Return the [x, y] coordinate for the center point of the cell that contains the specified text.  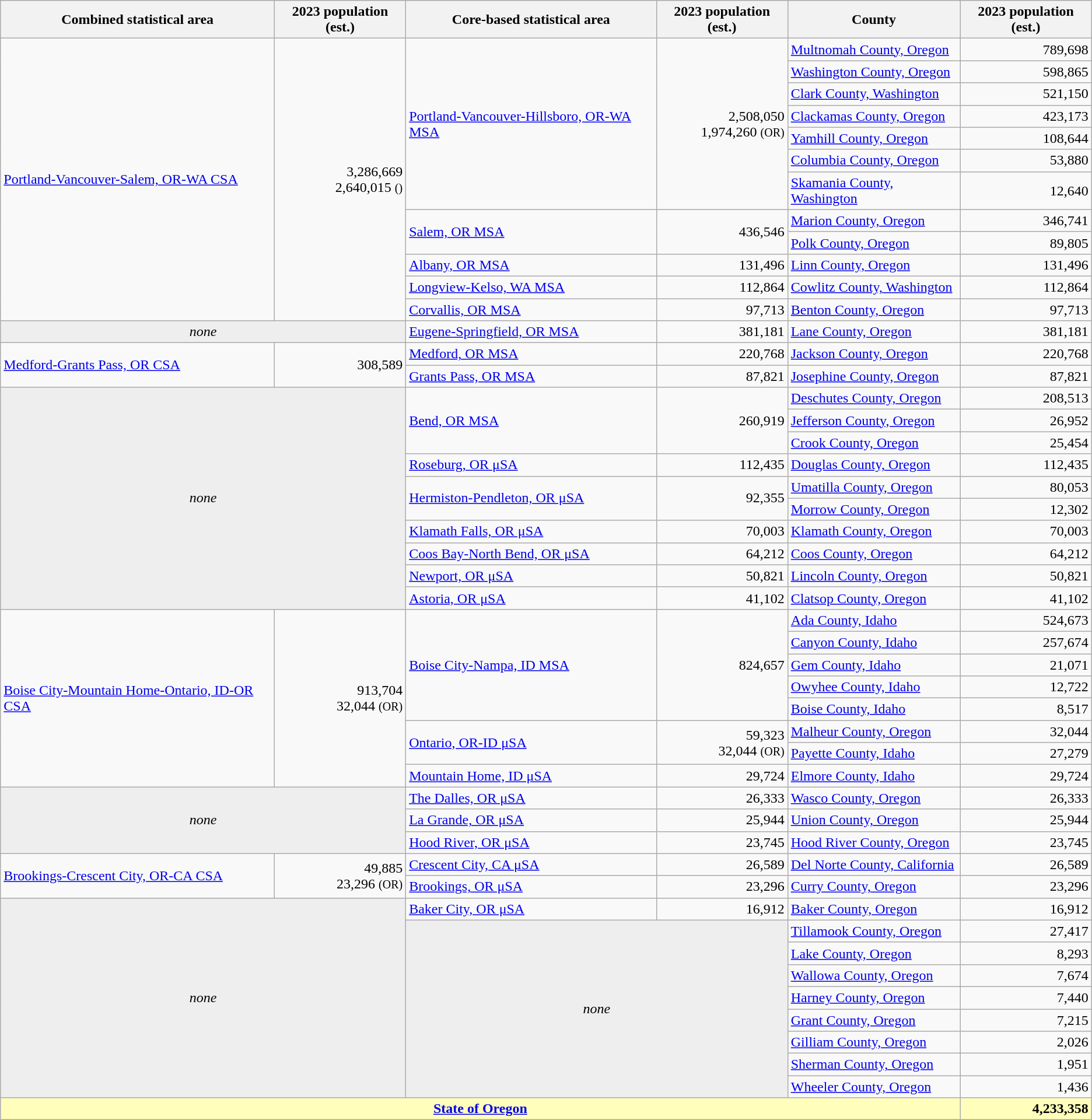
Brookings-Crescent City, OR-CA CSA [138, 876]
7,215 [1025, 1020]
32,044 [1025, 731]
1,951 [1025, 1065]
Longview-Kelso, WA MSA [531, 287]
913,70432,044 (OR) [339, 698]
Multnomah County, Oregon [874, 50]
Crescent City, CA μSA [531, 864]
2,026 [1025, 1042]
12,640 [1025, 190]
Lake County, Oregon [874, 953]
3,286,6692,640,015 () [339, 180]
208,513 [1025, 398]
Baker County, Oregon [874, 909]
Linn County, Oregon [874, 265]
Columbia County, Oregon [874, 160]
Skamania County, Washington [874, 190]
Boise City-Mountain Home-Ontario, ID-OR CSA [138, 698]
Curry County, Oregon [874, 887]
Hood River County, Oregon [874, 842]
Malheur County, Oregon [874, 731]
89,805 [1025, 243]
Deschutes County, Oregon [874, 398]
4,233,358 [1025, 1109]
Astoria, OR μSA [531, 598]
8,517 [1025, 709]
Polk County, Oregon [874, 243]
308,589 [339, 365]
Crook County, Oregon [874, 443]
Ontario, OR-ID μSA [531, 743]
Harney County, Oregon [874, 998]
Benton County, Oregon [874, 310]
Josephine County, Oregon [874, 376]
County [874, 20]
49,88523,296 (OR) [339, 876]
Gilliam County, Oregon [874, 1042]
Ada County, Idaho [874, 620]
524,673 [1025, 620]
Lane County, Oregon [874, 332]
Brookings, OR μSA [531, 887]
789,698 [1025, 50]
1,436 [1025, 1087]
Clatsop County, Oregon [874, 598]
Medford-Grants Pass, OR CSA [138, 365]
Canyon County, Idaho [874, 642]
Payette County, Idaho [874, 754]
State of Oregon [481, 1109]
7,674 [1025, 975]
Wallowa County, Oregon [874, 975]
Roseburg, OR μSA [531, 465]
Medford, OR MSA [531, 354]
Morrow County, Oregon [874, 509]
260,919 [722, 421]
Klamath County, Oregon [874, 531]
423,173 [1025, 116]
Jackson County, Oregon [874, 354]
Salem, OR MSA [531, 232]
Hermiston-Pendleton, OR μSA [531, 498]
Umatilla County, Oregon [874, 487]
Core-based statistical area [531, 20]
The Dalles, OR μSA [531, 798]
Boise County, Idaho [874, 709]
Grant County, Oregon [874, 1020]
Jefferson County, Oregon [874, 421]
346,741 [1025, 220]
Owyhee County, Idaho [874, 687]
436,546 [722, 232]
2,508,0501,974,260 (OR) [722, 124]
Clackamas County, Oregon [874, 116]
Union County, Oregon [874, 820]
21,071 [1025, 664]
Tillamook County, Oregon [874, 931]
Boise City-Nampa, ID MSA [531, 664]
Marion County, Oregon [874, 220]
59,32332,044 (OR) [722, 743]
53,880 [1025, 160]
Wheeler County, Oregon [874, 1087]
Coos Bay-North Bend, OR μSA [531, 554]
Corvallis, OR MSA [531, 310]
Washington County, Oregon [874, 72]
80,053 [1025, 487]
La Grande, OR μSA [531, 820]
Sherman County, Oregon [874, 1065]
Bend, OR MSA [531, 421]
Gem County, Idaho [874, 664]
108,644 [1025, 138]
27,279 [1025, 754]
Cowlitz County, Washington [874, 287]
Elmore County, Idaho [874, 776]
257,674 [1025, 642]
Douglas County, Oregon [874, 465]
Portland-Vancouver-Hillsboro, OR-WA MSA [531, 124]
Baker City, OR μSA [531, 909]
8,293 [1025, 953]
Eugene-Springfield, OR MSA [531, 332]
Lincoln County, Oregon [874, 576]
Combined statistical area [138, 20]
Portland-Vancouver-Salem, OR-WA CSA [138, 180]
Hood River, OR μSA [531, 842]
Clark County, Washington [874, 94]
Coos County, Oregon [874, 554]
Yamhill County, Oregon [874, 138]
Albany, OR MSA [531, 265]
12,722 [1025, 687]
521,150 [1025, 94]
12,302 [1025, 509]
Mountain Home, ID μSA [531, 776]
Grants Pass, OR MSA [531, 376]
Wasco County, Oregon [874, 798]
7,440 [1025, 998]
598,865 [1025, 72]
26,952 [1025, 421]
25,454 [1025, 443]
824,657 [722, 664]
92,355 [722, 498]
27,417 [1025, 931]
Klamath Falls, OR μSA [531, 531]
Del Norte County, California [874, 864]
Newport, OR μSA [531, 576]
